Extract the [X, Y] coordinate from the center of the cell holding the provided text.  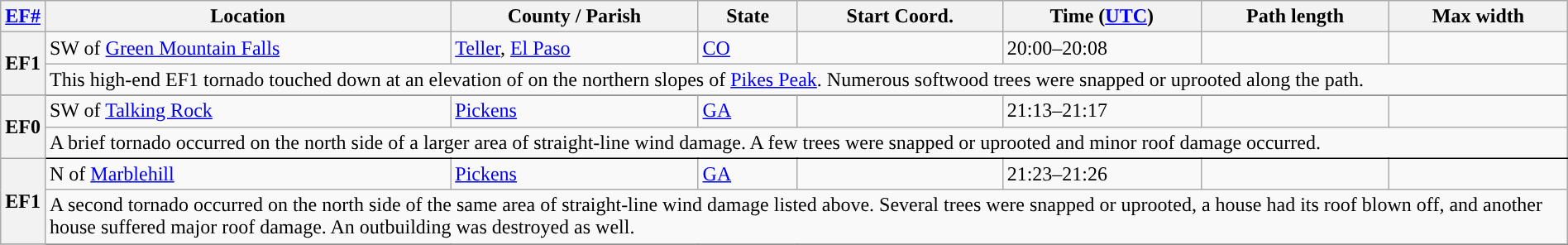
SW of Green Mountain Falls [247, 48]
20:00–20:08 [1102, 48]
21:23–21:26 [1102, 174]
Location [247, 17]
County / Parish [574, 17]
EF# [23, 17]
State [748, 17]
Path length [1295, 17]
N of Marblehill [247, 174]
SW of Talking Rock [247, 111]
Start Coord. [900, 17]
EF0 [23, 127]
Max width [1479, 17]
CO [748, 48]
21:13–21:17 [1102, 111]
Time (UTC) [1102, 17]
Teller, El Paso [574, 48]
